Determine the (X, Y) coordinate at the center of the cell enclosing the given text.  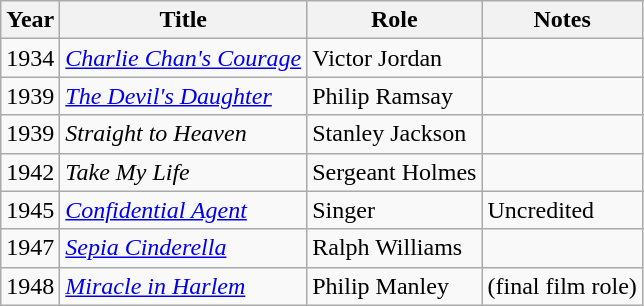
Sergeant Holmes (394, 172)
Charlie Chan's Courage (184, 58)
Philip Manley (394, 286)
1948 (30, 286)
Sepia Cinderella (184, 248)
Notes (562, 20)
Year (30, 20)
Miracle in Harlem (184, 286)
Ralph Williams (394, 248)
Stanley Jackson (394, 134)
1945 (30, 210)
Straight to Heaven (184, 134)
Take My Life (184, 172)
Philip Ramsay (394, 96)
Victor Jordan (394, 58)
Title (184, 20)
(final film role) (562, 286)
Uncredited (562, 210)
1942 (30, 172)
Role (394, 20)
Singer (394, 210)
1934 (30, 58)
1947 (30, 248)
Confidential Agent (184, 210)
The Devil's Daughter (184, 96)
